Determine the [X, Y] coordinate at the center of the cell enclosing the given text.  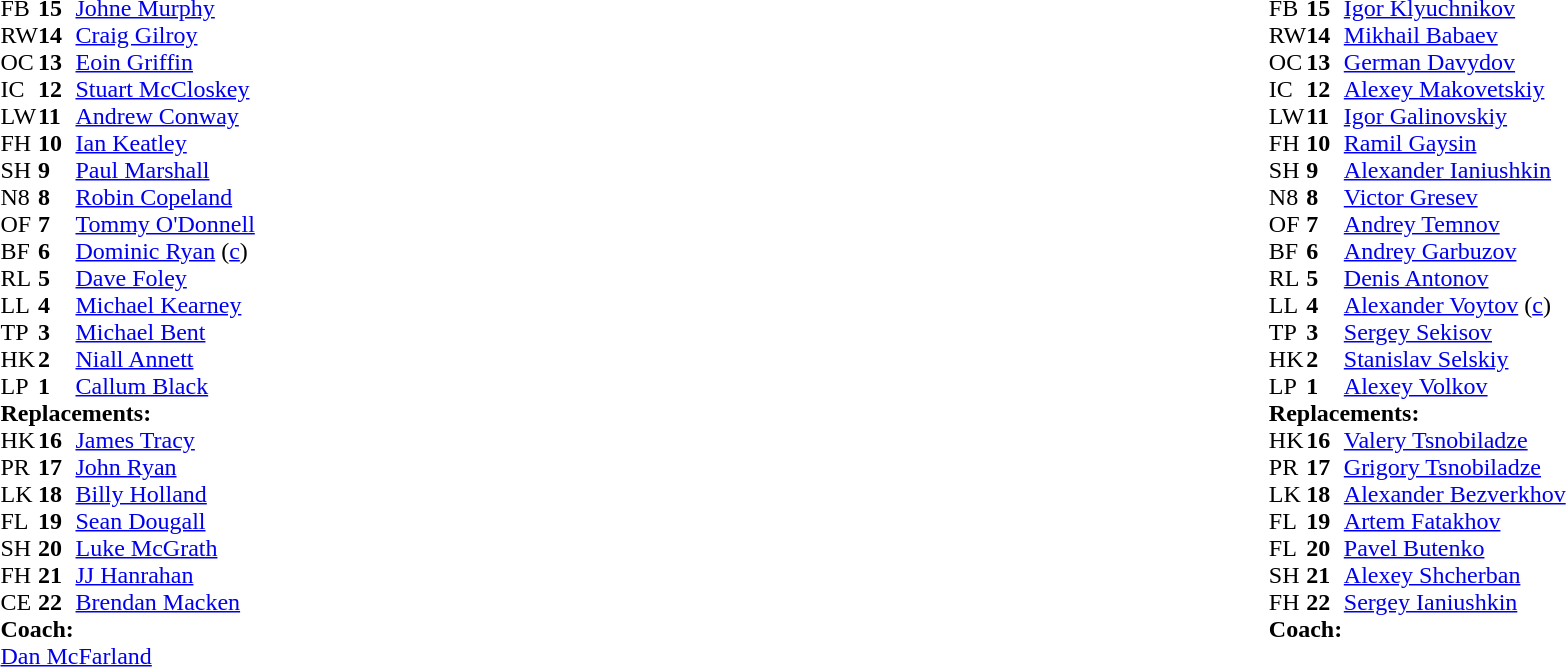
Billy Holland [166, 494]
Craig Gilroy [166, 36]
Denis Antonov [1455, 278]
Andrey Garbuzov [1455, 252]
Mikhail Babaev [1455, 36]
Niall Annett [166, 360]
CE [19, 602]
Alexander Ianiushkin [1455, 170]
Callum Black [166, 386]
German Davydov [1455, 62]
Michael Bent [166, 332]
Andrew Conway [166, 116]
Ramil Gaysin [1455, 144]
Stanislav Selskiy [1455, 360]
Dominic Ryan (c) [166, 252]
Alexey Volkov [1455, 386]
Stuart McCloskey [166, 90]
Pavel Butenko [1455, 548]
Alexander Voytov (c) [1455, 306]
Michael Kearney [166, 306]
Tommy O'Donnell [166, 224]
Dave Foley [166, 278]
Grigory Tsnobiladze [1455, 468]
Artem Fatakhov [1455, 522]
Sean Dougall [166, 522]
Andrey Temnov [1455, 224]
Alexey Makovetskiy [1455, 90]
Sergey Sekisov [1455, 332]
Luke McGrath [166, 548]
JJ Hanrahan [166, 576]
Valery Tsnobiladze [1455, 440]
Alexander Bezverkhov [1455, 494]
John Ryan [166, 468]
James Tracy [166, 440]
Brendan Macken [166, 602]
Victor Gresev [1455, 198]
Igor Galinovskiy [1455, 116]
Robin Copeland [166, 198]
Ian Keatley [166, 144]
Alexey Shcherban [1455, 576]
Paul Marshall [166, 170]
Sergey Ianiushkin [1455, 602]
Eoin Griffin [166, 62]
